Output the (X, Y) coordinate of the center of the cell containing the given text.  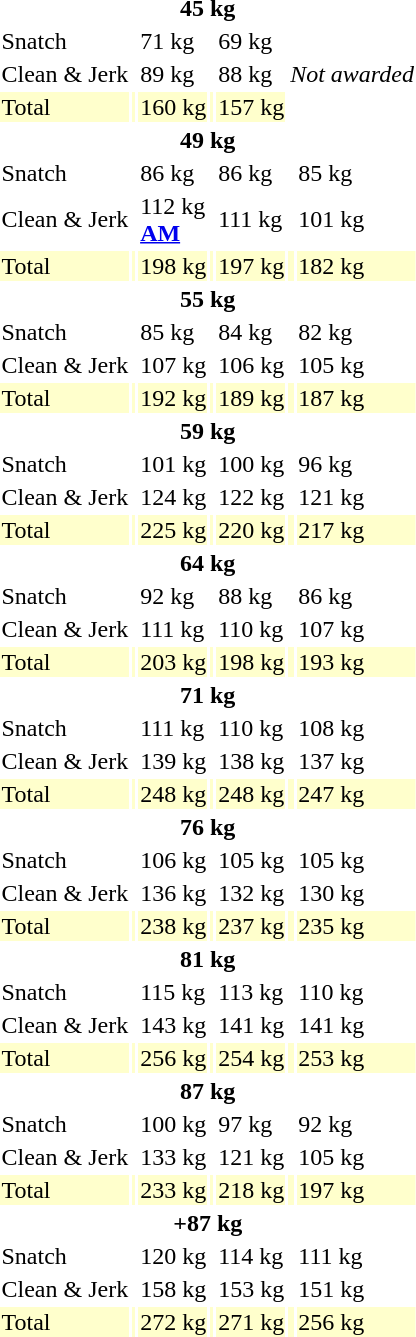
124 kg (174, 497)
271 kg (252, 1322)
130 kg (356, 893)
160 kg (174, 107)
+87 kg (208, 1223)
84 kg (252, 332)
247 kg (356, 794)
203 kg (174, 662)
218 kg (252, 1190)
220 kg (252, 530)
151 kg (356, 1289)
225 kg (174, 530)
115 kg (174, 992)
108 kg (356, 728)
157 kg (252, 107)
133 kg (174, 1157)
138 kg (252, 761)
120 kg (174, 1256)
137 kg (356, 761)
217 kg (356, 530)
187 kg (356, 398)
76 kg (208, 827)
189 kg (252, 398)
132 kg (252, 893)
233 kg (174, 1190)
81 kg (208, 959)
122 kg (252, 497)
113 kg (252, 992)
254 kg (252, 1058)
Not awarded (352, 74)
253 kg (356, 1058)
158 kg (174, 1289)
139 kg (174, 761)
64 kg (208, 563)
143 kg (174, 1025)
235 kg (356, 926)
55 kg (208, 299)
272 kg (174, 1322)
87 kg (208, 1091)
112 kgAM (174, 220)
82 kg (356, 332)
96 kg (356, 464)
182 kg (356, 266)
97 kg (252, 1124)
136 kg (174, 893)
59 kg (208, 431)
69 kg (252, 41)
114 kg (252, 1256)
89 kg (174, 74)
192 kg (174, 398)
153 kg (252, 1289)
193 kg (356, 662)
49 kg (208, 140)
237 kg (252, 926)
238 kg (174, 926)
